Locate the cell with the specified text and output its (x, y) center coordinate. 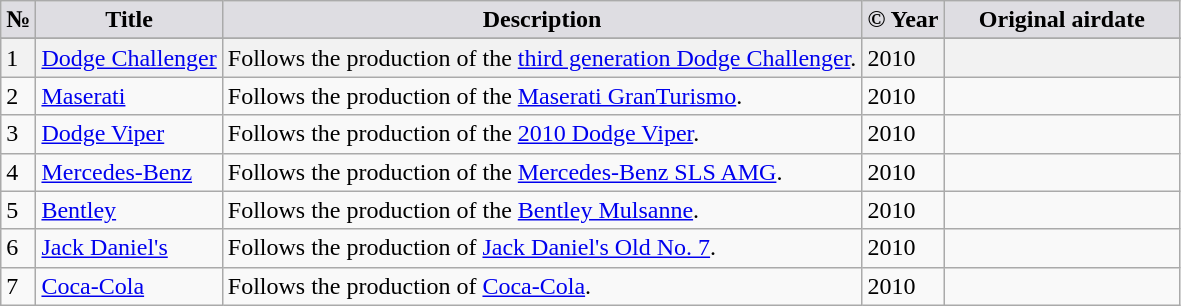
Dodge Challenger (129, 58)
Maserati (129, 96)
Follows the production of the third generation Dodge Challenger. (542, 58)
1 (18, 58)
Dodge Viper (129, 134)
5 (18, 210)
Title (129, 20)
Jack Daniel's (129, 248)
Follows the production of the Mercedes-Benz SLS AMG. (542, 172)
Mercedes-Benz (129, 172)
Coca-Cola (129, 286)
4 (18, 172)
Follows the production of Coca-Cola. (542, 286)
7 (18, 286)
Follows the production of the 2010 Dodge Viper. (542, 134)
№ (18, 20)
6 (18, 248)
3 (18, 134)
Follows the production of the Bentley Mulsanne. (542, 210)
Bentley (129, 210)
Follows the production of the Maserati GranTurismo. (542, 96)
Description (542, 20)
Follows the production of Jack Daniel's Old No. 7. (542, 248)
Original airdate (1062, 20)
© Year (903, 20)
2 (18, 96)
